Scan for the cell matching the given text and deliver its (x, y) coordinate at center. 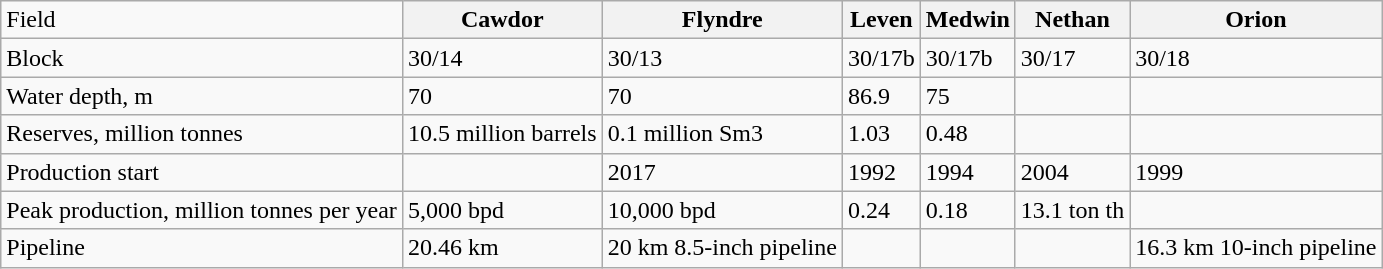
0.48 (968, 134)
Leven (881, 20)
13.1 ton th (1072, 210)
Medwin (968, 20)
0.24 (881, 210)
10,000 bpd (722, 210)
2004 (1072, 172)
1.03 (881, 134)
5,000 bpd (502, 210)
0.18 (968, 210)
30/17 (1072, 58)
Production start (202, 172)
1992 (881, 172)
Orion (1256, 20)
Nethan (1072, 20)
Cawdor (502, 20)
1994 (968, 172)
Peak production, million tonnes per year (202, 210)
10.5 million barrels (502, 134)
Block (202, 58)
16.3 km 10-inch pipeline (1256, 248)
20.46 km (502, 248)
30/18 (1256, 58)
2017 (722, 172)
75 (968, 96)
30/13 (722, 58)
20 km 8.5-inch pipeline (722, 248)
Flyndre (722, 20)
Pipeline (202, 248)
1999 (1256, 172)
30/14 (502, 58)
0.1 million Sm3 (722, 134)
Reserves, million tonnes (202, 134)
Water depth, m (202, 96)
Field (202, 20)
86.9 (881, 96)
